Return the (x, y) coordinate for the center point of the cell that contains the specified text.  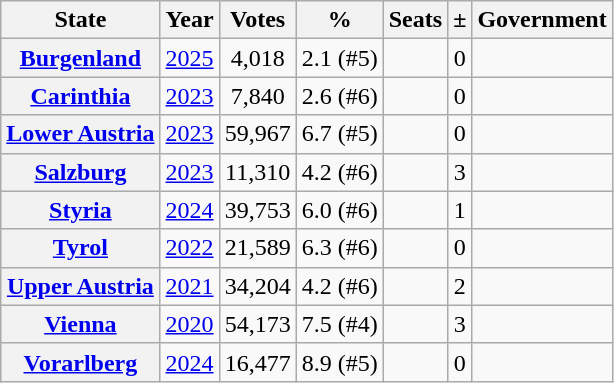
2025 (190, 58)
6.3 (#6) (340, 248)
1 (460, 210)
Vienna (80, 324)
Seats (415, 20)
2020 (190, 324)
Government (542, 20)
Lower Austria (80, 134)
% (340, 20)
6.7 (#5) (340, 134)
Styria (80, 210)
7.5 (#4) (340, 324)
6.0 (#6) (340, 210)
39,753 (258, 210)
4,018 (258, 58)
Upper Austria (80, 286)
16,477 (258, 362)
2.1 (#5) (340, 58)
7,840 (258, 96)
± (460, 20)
State (80, 20)
8.9 (#5) (340, 362)
Votes (258, 20)
Year (190, 20)
54,173 (258, 324)
2.6 (#6) (340, 96)
Salzburg (80, 172)
59,967 (258, 134)
Burgenland (80, 58)
Tyrol (80, 248)
2 (460, 286)
2021 (190, 286)
Vorarlberg (80, 362)
2022 (190, 248)
34,204 (258, 286)
21,589 (258, 248)
Carinthia (80, 96)
11,310 (258, 172)
